Search for the cell housing the specified text and yield its [X, Y] center coordinate. 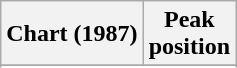
Peakposition [189, 34]
Chart (1987) [72, 34]
